Pinpoint the cell where the given text exists, returning its [x, y] midpoint coordinate. 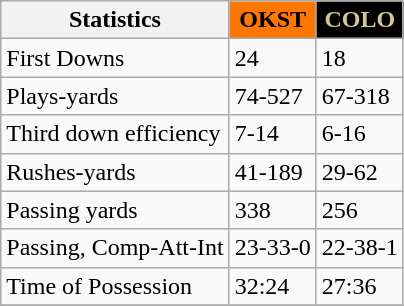
Time of Possession [115, 286]
29-62 [360, 172]
41-189 [272, 172]
6-16 [360, 134]
23-33-0 [272, 248]
27:36 [360, 286]
Plays-yards [115, 96]
32:24 [272, 286]
Statistics [115, 20]
Passing yards [115, 210]
22-38-1 [360, 248]
First Downs [115, 58]
18 [360, 58]
COLO [360, 20]
256 [360, 210]
74-527 [272, 96]
Rushes-yards [115, 172]
67-318 [360, 96]
338 [272, 210]
Third down efficiency [115, 134]
Passing, Comp-Att-Int [115, 248]
7-14 [272, 134]
OKST [272, 20]
24 [272, 58]
